Detect which cell encompasses the target text, then output its [x, y] center coordinate. 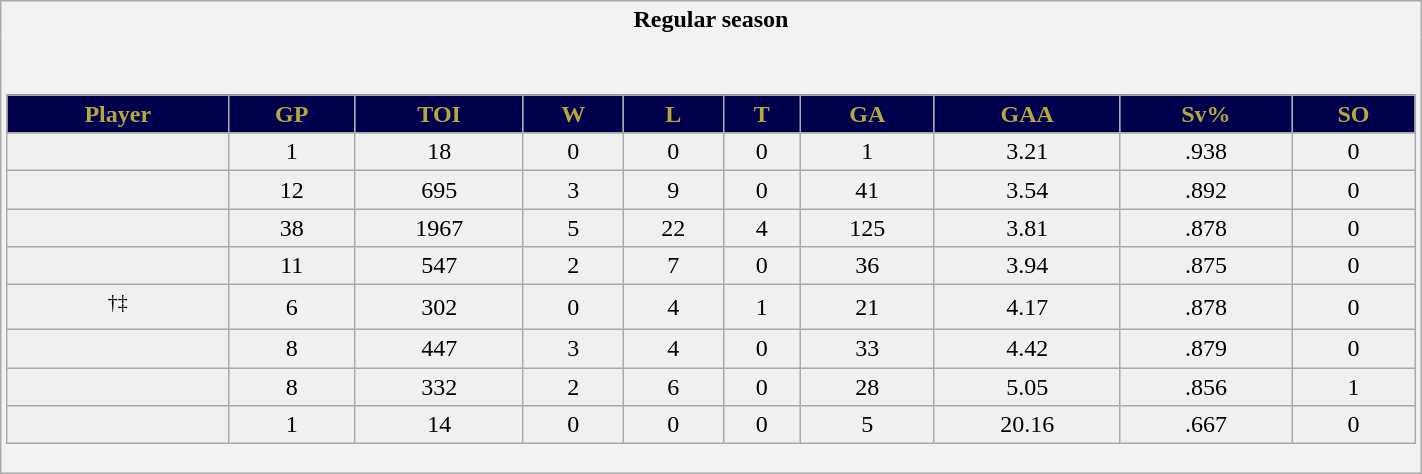
Player [118, 114]
7 [673, 266]
SO [1354, 114]
3.81 [1026, 228]
Regular season [711, 20]
.879 [1206, 348]
.938 [1206, 152]
9 [673, 190]
3.21 [1026, 152]
1967 [439, 228]
38 [292, 228]
5.05 [1026, 387]
3.94 [1026, 266]
14 [439, 425]
.667 [1206, 425]
12 [292, 190]
4.42 [1026, 348]
20.16 [1026, 425]
GAA [1026, 114]
302 [439, 308]
L [673, 114]
22 [673, 228]
TOI [439, 114]
T [762, 114]
18 [439, 152]
3.54 [1026, 190]
125 [867, 228]
Sv% [1206, 114]
.856 [1206, 387]
21 [867, 308]
695 [439, 190]
GA [867, 114]
33 [867, 348]
4.17 [1026, 308]
.875 [1206, 266]
41 [867, 190]
†‡ [118, 308]
.892 [1206, 190]
36 [867, 266]
28 [867, 387]
447 [439, 348]
11 [292, 266]
547 [439, 266]
GP [292, 114]
332 [439, 387]
W [573, 114]
